Extract the (X, Y) coordinate from the center of the cell holding the provided text.  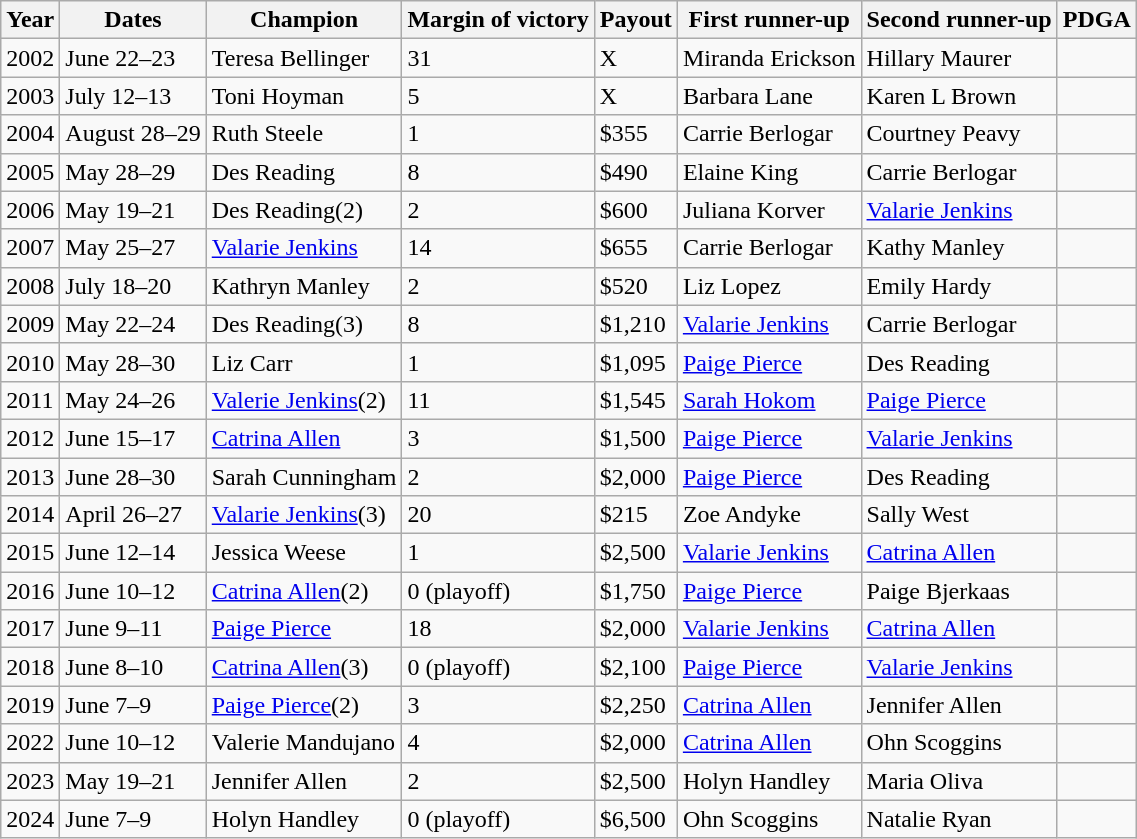
2012 (30, 438)
2013 (30, 477)
July 18–20 (133, 286)
$1,210 (636, 324)
$1,095 (636, 362)
June 22–23 (133, 58)
4 (498, 743)
Des Reading(2) (304, 210)
Sally West (959, 515)
2019 (30, 705)
PDGA (1096, 20)
Margin of victory (498, 20)
Toni Hoyman (304, 96)
Hillary Maurer (959, 58)
14 (498, 248)
Miranda Erickson (769, 58)
Payout (636, 20)
20 (498, 515)
2006 (30, 210)
Liz Carr (304, 362)
2002 (30, 58)
Emily Hardy (959, 286)
Maria Oliva (959, 781)
May 28–30 (133, 362)
2011 (30, 400)
$215 (636, 515)
June 15–17 (133, 438)
Kathy Manley (959, 248)
June 28–30 (133, 477)
2010 (30, 362)
2015 (30, 553)
First runner-up (769, 20)
Courtney Peavy (959, 134)
2003 (30, 96)
July 12–13 (133, 96)
May 28–29 (133, 172)
2009 (30, 324)
2017 (30, 629)
Catrina Allen(2) (304, 591)
$355 (636, 134)
$6,500 (636, 819)
Sarah Cunningham (304, 477)
Champion (304, 20)
$520 (636, 286)
$655 (636, 248)
Valerie Jenkins(2) (304, 400)
Valerie Mandujano (304, 743)
June 12–14 (133, 553)
18 (498, 629)
June 8–10 (133, 667)
2024 (30, 819)
$490 (636, 172)
11 (498, 400)
Karen L Brown (959, 96)
Natalie Ryan (959, 819)
Valarie Jenkins(3) (304, 515)
$600 (636, 210)
Paige Pierce(2) (304, 705)
Jessica Weese (304, 553)
2023 (30, 781)
$2,100 (636, 667)
$1,750 (636, 591)
$1,545 (636, 400)
Catrina Allen(3) (304, 667)
2007 (30, 248)
Teresa Bellinger (304, 58)
Paige Bjerkaas (959, 591)
Elaine King (769, 172)
Dates (133, 20)
May 25–27 (133, 248)
Sarah Hokom (769, 400)
2005 (30, 172)
$2,250 (636, 705)
5 (498, 96)
Juliana Korver (769, 210)
Des Reading(3) (304, 324)
Zoe Andyke (769, 515)
2004 (30, 134)
April 26–27 (133, 515)
Ruth Steele (304, 134)
2018 (30, 667)
August 28–29 (133, 134)
May 22–24 (133, 324)
May 24–26 (133, 400)
Barbara Lane (769, 96)
June 9–11 (133, 629)
2022 (30, 743)
31 (498, 58)
2008 (30, 286)
Second runner-up (959, 20)
2016 (30, 591)
Year (30, 20)
2014 (30, 515)
Kathryn Manley (304, 286)
$1,500 (636, 438)
Liz Lopez (769, 286)
